Scan for the cell matching the given text and deliver its [X, Y] coordinate at center. 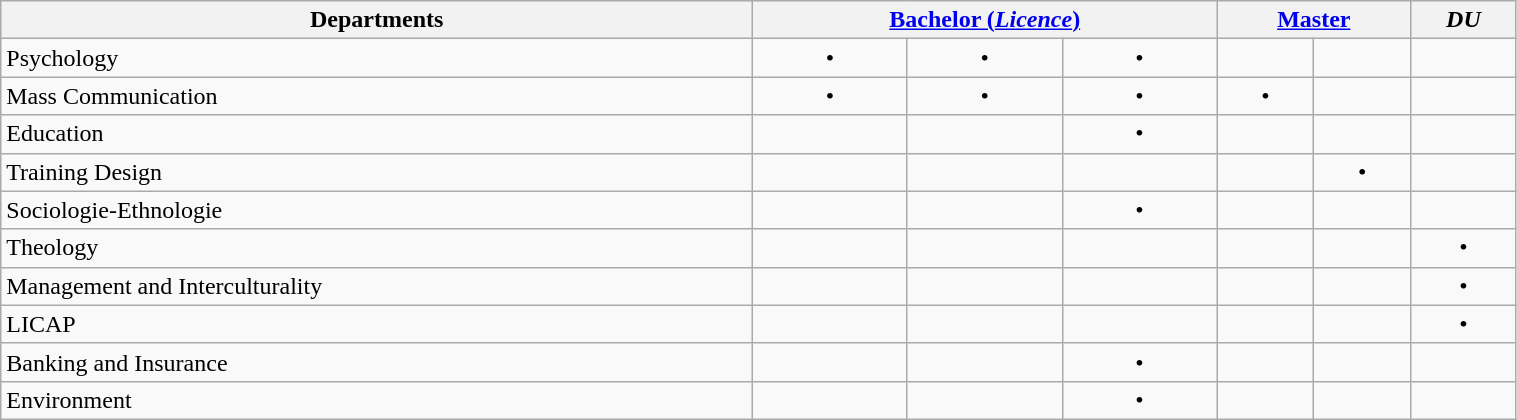
Mass Communication [377, 96]
Sociologie-Ethnologie [377, 210]
Psychology [377, 58]
Master [1314, 20]
Banking and Insurance [377, 362]
Bachelor (Licence) [985, 20]
Theology [377, 248]
Management and Interculturality [377, 286]
Training Design [377, 172]
Education [377, 134]
Departments [377, 20]
DU [1464, 20]
LICAP [377, 324]
Environment [377, 400]
